Search for the cell housing the specified text and yield its [X, Y] center coordinate. 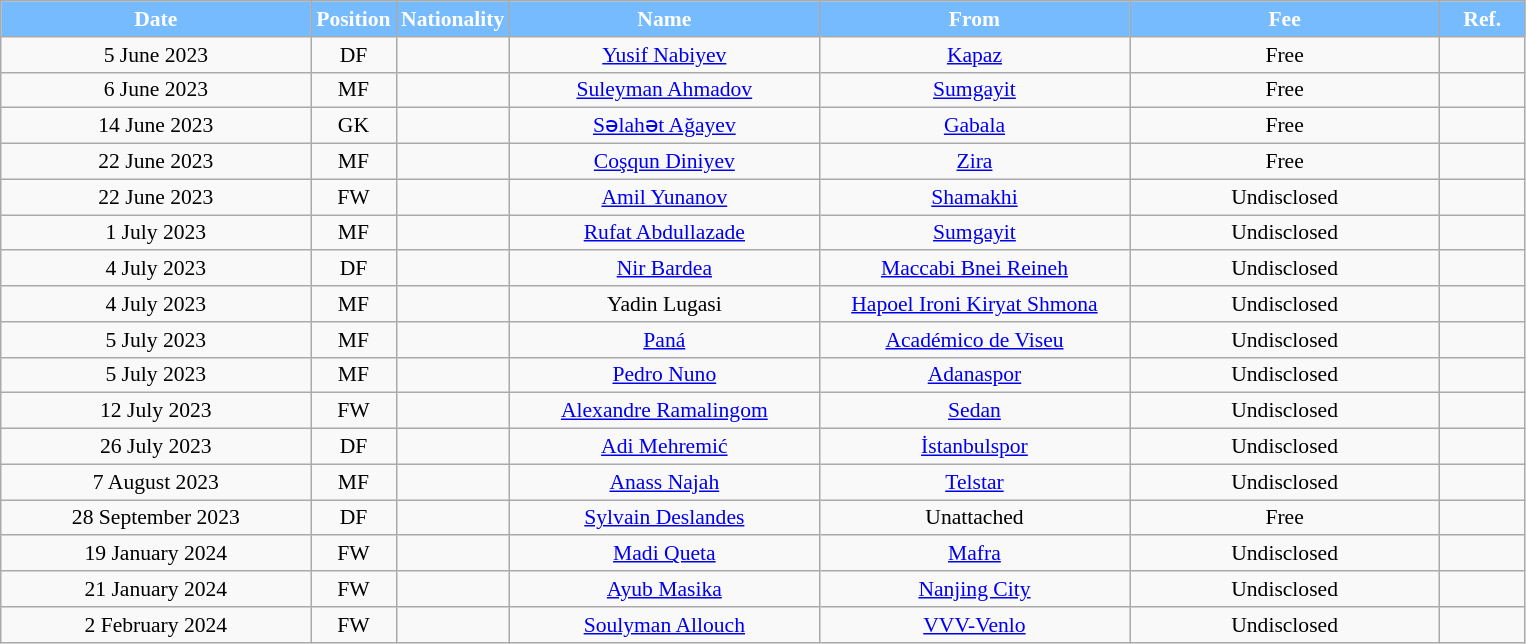
VVV-Venlo [974, 625]
Sylvain Deslandes [664, 518]
Name [664, 19]
Hapoel Ironi Kiryat Shmona [974, 304]
5 June 2023 [156, 55]
Shamakhi [974, 197]
6 June 2023 [156, 90]
Nationality [452, 19]
26 July 2023 [156, 447]
Pedro Nuno [664, 375]
Amil Yunanov [664, 197]
7 August 2023 [156, 482]
Adi Mehremić [664, 447]
Zira [974, 162]
12 July 2023 [156, 411]
Ayub Masika [664, 589]
Gabala [974, 126]
Alexandre Ramalingom [664, 411]
14 June 2023 [156, 126]
Position [354, 19]
Adanaspor [974, 375]
Paná [664, 340]
Anass Najah [664, 482]
Səlahət Ağayev [664, 126]
Telstar [974, 482]
Kapaz [974, 55]
Yusif Nabiyev [664, 55]
Ref. [1482, 19]
Yadin Lugasi [664, 304]
Nir Bardea [664, 269]
21 January 2024 [156, 589]
Mafra [974, 554]
28 September 2023 [156, 518]
From [974, 19]
Date [156, 19]
Académico de Viseu [974, 340]
İstanbulspor [974, 447]
Suleyman Ahmadov [664, 90]
Unattached [974, 518]
Soulyman Allouch [664, 625]
Fee [1285, 19]
1 July 2023 [156, 233]
Rufat Abdullazade [664, 233]
Sedan [974, 411]
GK [354, 126]
2 February 2024 [156, 625]
Madi Queta [664, 554]
19 January 2024 [156, 554]
Maccabi Bnei Reineh [974, 269]
Nanjing City [974, 589]
Coşqun Diniyev [664, 162]
